Locate the cell with the specified text and output its [X, Y] center coordinate. 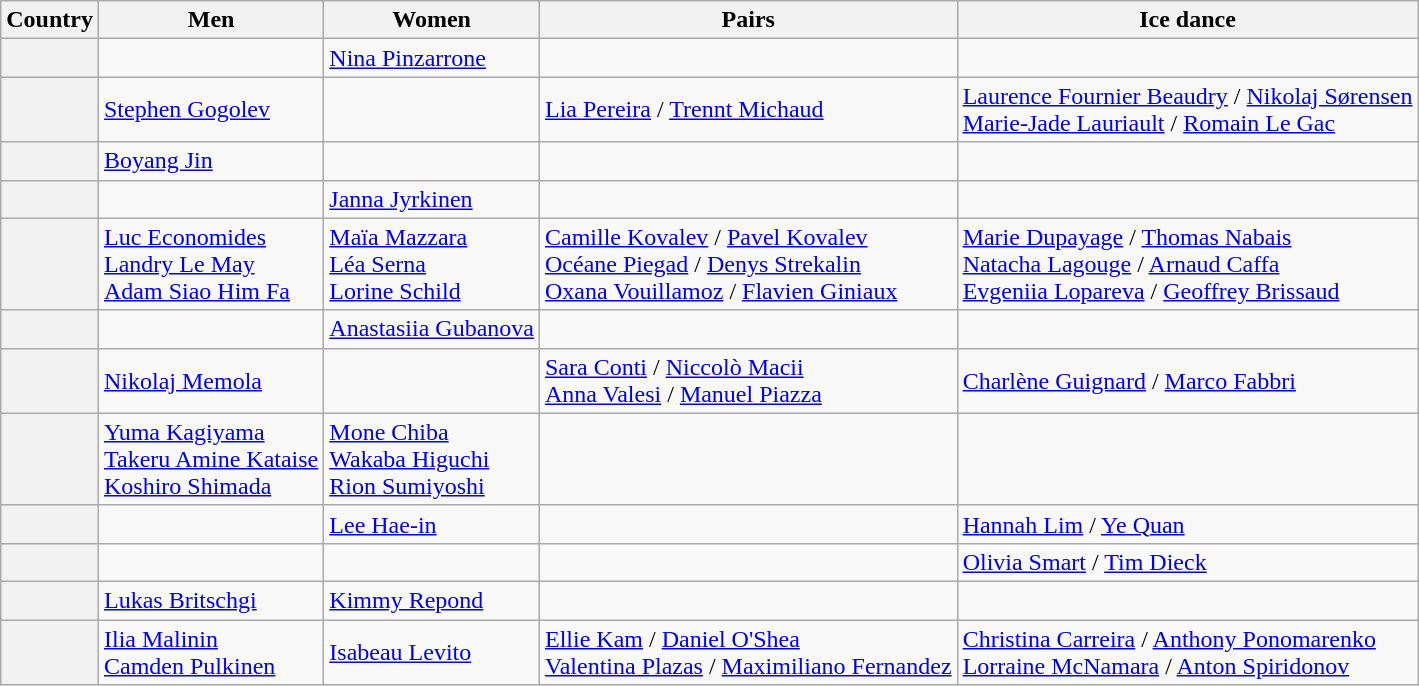
Yuma KagiyamaTakeru Amine KataiseKoshiro Shimada [210, 459]
Maïa MazzaraLéa SernaLorine Schild [432, 264]
Sara Conti / Niccolò MaciiAnna Valesi / Manuel Piazza [748, 380]
Lee Hae-in [432, 524]
Anastasiia Gubanova [432, 329]
Marie Dupayage / Thomas NabaisNatacha Lagouge / Arnaud CaffaEvgeniia Lopareva / Geoffrey Brissaud [1188, 264]
Boyang Jin [210, 161]
Men [210, 20]
Pairs [748, 20]
Kimmy Repond [432, 600]
Hannah Lim / Ye Quan [1188, 524]
Country [50, 20]
Laurence Fournier Beaudry / Nikolaj SørensenMarie-Jade Lauriault / Romain Le Gac [1188, 110]
Ellie Kam / Daniel O'SheaValentina Plazas / Maximiliano Fernandez [748, 652]
Nikolaj Memola [210, 380]
Janna Jyrkinen [432, 199]
Lia Pereira / Trennt Michaud [748, 110]
Luc EconomidesLandry Le MayAdam Siao Him Fa [210, 264]
Christina Carreira / Anthony PonomarenkoLorraine McNamara / Anton Spiridonov [1188, 652]
Ilia MalininCamden Pulkinen [210, 652]
Mone ChibaWakaba HiguchiRion Sumiyoshi [432, 459]
Camille Kovalev / Pavel KovalevOcéane Piegad / Denys StrekalinOxana Vouillamoz / Flavien Giniaux [748, 264]
Isabeau Levito [432, 652]
Lukas Britschgi [210, 600]
Ice dance [1188, 20]
Women [432, 20]
Stephen Gogolev [210, 110]
Olivia Smart / Tim Dieck [1188, 562]
Charlène Guignard / Marco Fabbri [1188, 380]
Nina Pinzarrone [432, 58]
